Detect which cell encompasses the target text, then output its (X, Y) center coordinate. 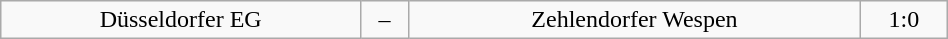
1:0 (904, 20)
Zehlendorfer Wespen (635, 20)
– (385, 20)
Düsseldorfer EG (181, 20)
